Pinpoint the cell where the given text exists, returning its [X, Y] midpoint coordinate. 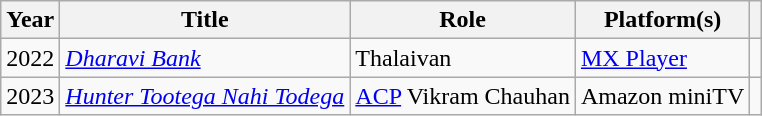
2022 [30, 58]
ACP Vikram Chauhan [463, 96]
MX Player [662, 58]
Hunter Tootega Nahi Todega [205, 96]
Thalaivan [463, 58]
Dharavi Bank [205, 58]
Platform(s) [662, 20]
Title [205, 20]
Role [463, 20]
Amazon miniTV [662, 96]
2023 [30, 96]
Year [30, 20]
